Provide the [X, Y] coordinate of the cell's center where the given text is located.  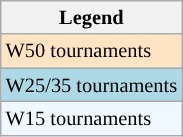
W50 tournaments [92, 51]
Legend [92, 17]
W25/35 tournaments [92, 85]
W15 tournaments [92, 118]
